Capture the cell that displays the provided text and extract its (X, Y) central coordinate. 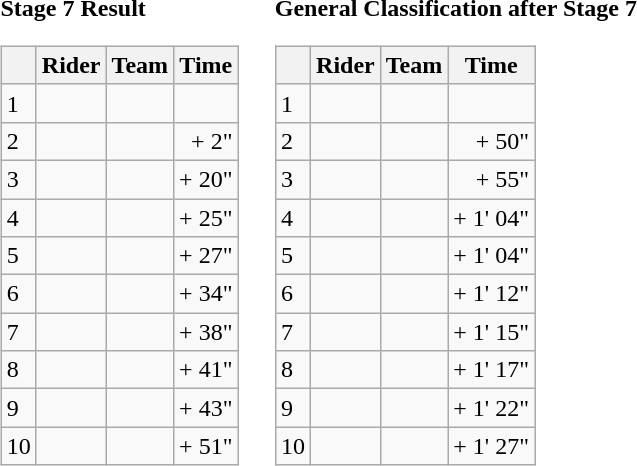
+ 20" (206, 179)
+ 25" (206, 217)
+ 1' 12" (492, 294)
+ 1' 27" (492, 446)
+ 41" (206, 370)
+ 1' 15" (492, 332)
+ 27" (206, 256)
+ 2" (206, 141)
+ 1' 22" (492, 408)
+ 51" (206, 446)
+ 55" (492, 179)
+ 38" (206, 332)
+ 1' 17" (492, 370)
+ 43" (206, 408)
+ 50" (492, 141)
+ 34" (206, 294)
